Determine the (x, y) coordinate at the center of the cell enclosing the given text.  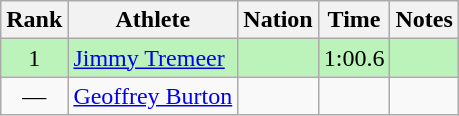
Notes (424, 20)
Geoffrey Burton (153, 96)
Rank (34, 20)
1 (34, 58)
Time (354, 20)
Athlete (153, 20)
— (34, 96)
Jimmy Tremeer (153, 58)
1:00.6 (354, 58)
Nation (278, 20)
